Extract the (x, y) coordinate from the center of the cell holding the provided text.  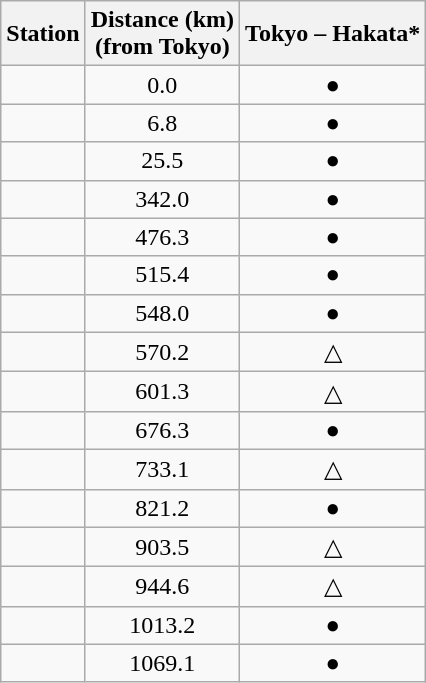
Station (43, 34)
548.0 (162, 313)
515.4 (162, 275)
Tokyo – Hakata* (333, 34)
821.2 (162, 508)
601.3 (162, 392)
1013.2 (162, 625)
570.2 (162, 352)
676.3 (162, 430)
6.8 (162, 123)
733.1 (162, 469)
903.5 (162, 547)
342.0 (162, 199)
1069.1 (162, 663)
0.0 (162, 85)
Distance (km)(from Tokyo) (162, 34)
944.6 (162, 587)
25.5 (162, 161)
476.3 (162, 237)
